For the text-containing cell, return its midpoint in (X, Y) coordinate format. 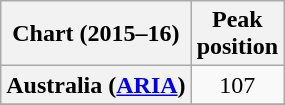
107 (237, 85)
Chart (2015–16) (96, 34)
Australia (ARIA) (96, 85)
Peakposition (237, 34)
